Find where the given text appears and provide that cell's center as [X, Y] coordinate. 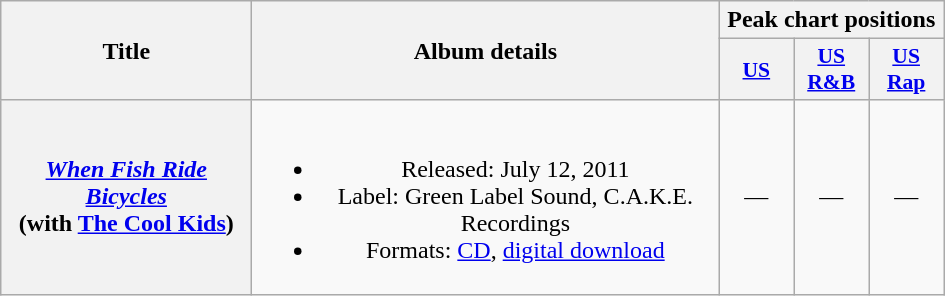
US R&B [832, 70]
When Fish Ride Bicycles(with The Cool Kids) [126, 197]
US [756, 70]
USRap [906, 70]
Peak chart positions [832, 20]
Album details [486, 50]
Released: July 12, 2011Label: Green Label Sound, C.A.K.E. RecordingsFormats: CD, digital download [486, 197]
Title [126, 50]
